For the text-containing cell, return its midpoint in (X, Y) coordinate format. 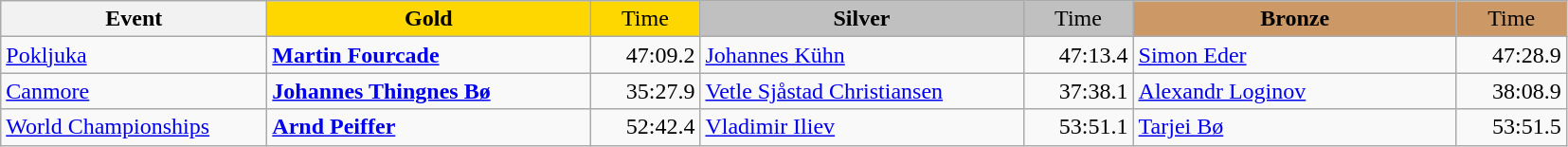
Vladimir Iliev (862, 127)
Vetle Sjåstad Christiansen (862, 91)
Canmore (135, 91)
37:38.1 (1078, 91)
35:27.9 (645, 91)
Bronze (1294, 19)
Tarjei Bø (1294, 127)
World Championships (135, 127)
53:51.5 (1511, 127)
Johannes Thingnes Bø (428, 91)
Gold (428, 19)
Arnd Peiffer (428, 127)
Alexandr Loginov (1294, 91)
Event (135, 19)
Johannes Kühn (862, 55)
47:28.9 (1511, 55)
53:51.1 (1078, 127)
47:13.4 (1078, 55)
38:08.9 (1511, 91)
47:09.2 (645, 55)
52:42.4 (645, 127)
Martin Fourcade (428, 55)
Pokljuka (135, 55)
Simon Eder (1294, 55)
Silver (862, 19)
